Capture the cell that displays the provided text and extract its [X, Y] central coordinate. 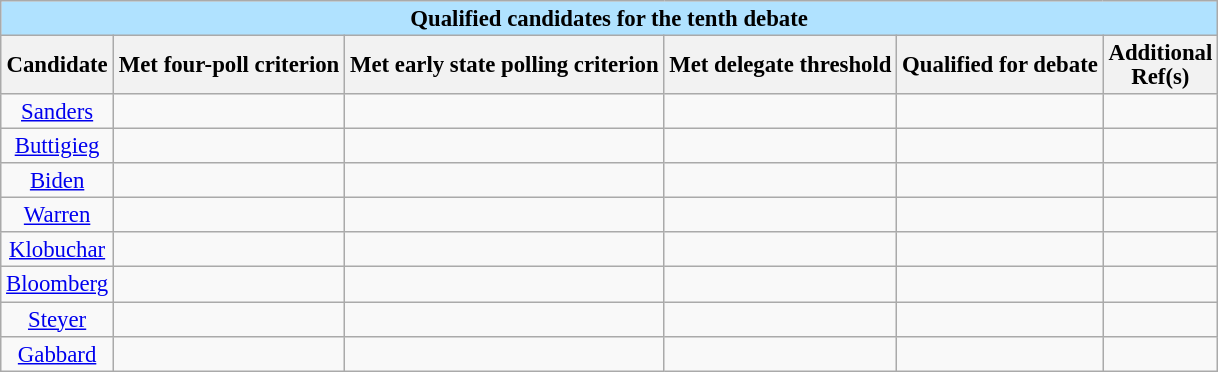
Candidate [58, 66]
Sanders [58, 112]
Biden [58, 180]
Met delegate threshold [780, 66]
AdditionalRef(s) [1160, 66]
Gabbard [58, 354]
Bloomberg [58, 284]
Qualified candidates for the tenth debate [610, 18]
Buttigieg [58, 146]
Klobuchar [58, 250]
Met early state polling criterion [504, 66]
Warren [58, 216]
Qualified for debate [1000, 66]
Steyer [58, 320]
Met four-poll criterion [228, 66]
